Determine the [X, Y] coordinate at the center of the cell enclosing the given text.  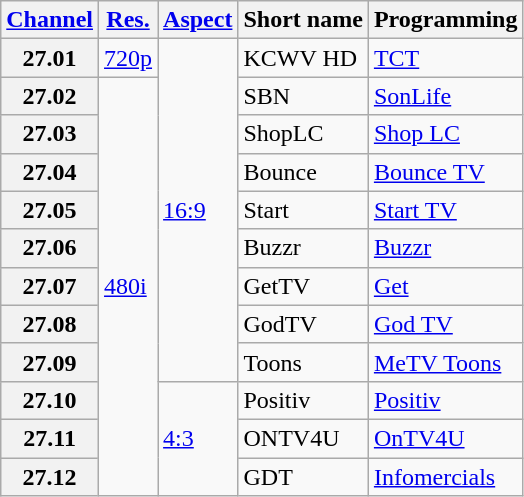
ONTV4U [303, 438]
Res. [128, 20]
Shop LC [446, 134]
GDT [303, 477]
SonLife [446, 96]
Start [303, 210]
ShopLC [303, 134]
27.02 [50, 96]
27.08 [50, 324]
Start TV [446, 210]
480i [128, 286]
Infomercials [446, 477]
27.10 [50, 400]
TCT [446, 58]
Bounce [303, 172]
27.04 [50, 172]
Get [446, 286]
27.12 [50, 477]
4:3 [198, 438]
16:9 [198, 210]
GodTV [303, 324]
27.03 [50, 134]
GetTV [303, 286]
27.09 [50, 362]
720p [128, 58]
27.01 [50, 58]
27.06 [50, 248]
Bounce TV [446, 172]
Aspect [198, 20]
OnTV4U [446, 438]
Channel [50, 20]
KCWV HD [303, 58]
Short name [303, 20]
MeTV Toons [446, 362]
Toons [303, 362]
27.05 [50, 210]
27.07 [50, 286]
Programming [446, 20]
27.11 [50, 438]
God TV [446, 324]
SBN [303, 96]
